Determine the (X, Y) coordinate at the center of the cell enclosing the given text.  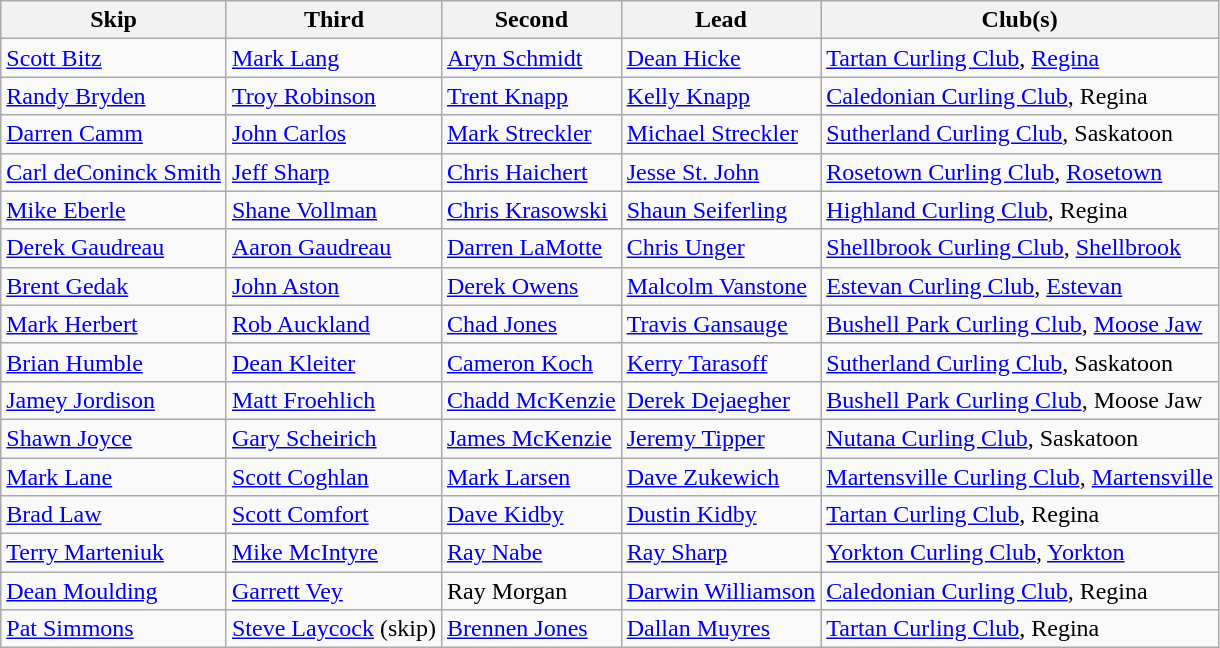
Carl deConinck Smith (114, 172)
Lead (721, 20)
Brennen Jones (531, 629)
Shane Vollman (334, 210)
Ray Sharp (721, 553)
Nutana Curling Club, Saskatoon (1020, 438)
Mark Herbert (114, 324)
Matt Froehlich (334, 400)
Derek Dejaegher (721, 400)
Club(s) (1020, 20)
Dustin Kidby (721, 515)
Malcolm Vanstone (721, 286)
Yorkton Curling Club, Yorkton (1020, 553)
Mike Eberle (114, 210)
Chadd McKenzie (531, 400)
Troy Robinson (334, 96)
Darwin Williamson (721, 591)
Dave Kidby (531, 515)
Darren Camm (114, 134)
Martensville Curling Club, Martensville (1020, 477)
Cameron Koch (531, 362)
Ray Morgan (531, 591)
Mark Larsen (531, 477)
Brian Humble (114, 362)
Dean Hicke (721, 58)
Jeremy Tipper (721, 438)
Highland Curling Club, Regina (1020, 210)
Chris Haichert (531, 172)
Skip (114, 20)
Jeff Sharp (334, 172)
Shaun Seiferling (721, 210)
Gary Scheirich (334, 438)
Ray Nabe (531, 553)
Dean Moulding (114, 591)
Travis Gansauge (721, 324)
Dallan Muyres (721, 629)
Rob Auckland (334, 324)
Chris Krasowski (531, 210)
Derek Owens (531, 286)
John Carlos (334, 134)
Shawn Joyce (114, 438)
Scott Coghlan (334, 477)
Scott Bitz (114, 58)
Second (531, 20)
Jesse St. John (721, 172)
Shellbrook Curling Club, Shellbrook (1020, 248)
Kerry Tarasoff (721, 362)
Aaron Gaudreau (334, 248)
Mark Lang (334, 58)
Pat Simmons (114, 629)
Brent Gedak (114, 286)
Rosetown Curling Club, Rosetown (1020, 172)
Mark Streckler (531, 134)
Chad Jones (531, 324)
Garrett Vey (334, 591)
Darren LaMotte (531, 248)
Estevan Curling Club, Estevan (1020, 286)
Third (334, 20)
James McKenzie (531, 438)
Kelly Knapp (721, 96)
John Aston (334, 286)
Dean Kleiter (334, 362)
Aryn Schmidt (531, 58)
Trent Knapp (531, 96)
Mark Lane (114, 477)
Scott Comfort (334, 515)
Terry Marteniuk (114, 553)
Michael Streckler (721, 134)
Derek Gaudreau (114, 248)
Steve Laycock (skip) (334, 629)
Brad Law (114, 515)
Mike McIntyre (334, 553)
Randy Bryden (114, 96)
Chris Unger (721, 248)
Jamey Jordison (114, 400)
Dave Zukewich (721, 477)
